For the text-containing cell, return its midpoint in [x, y] coordinate format. 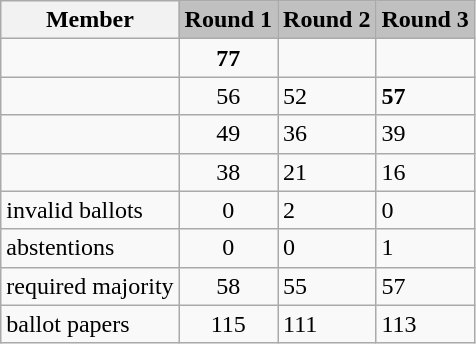
Round 3 [425, 20]
58 [228, 286]
36 [327, 134]
21 [327, 172]
Member [90, 20]
39 [425, 134]
1 [425, 248]
abstentions [90, 248]
77 [228, 58]
38 [228, 172]
113 [425, 324]
52 [327, 96]
49 [228, 134]
115 [228, 324]
invalid ballots [90, 210]
Round 1 [228, 20]
111 [327, 324]
56 [228, 96]
Round 2 [327, 20]
required majority [90, 286]
55 [327, 286]
ballot papers [90, 324]
16 [425, 172]
2 [327, 210]
